Search for the cell housing the specified text and yield its (X, Y) center coordinate. 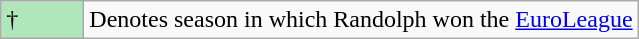
Denotes season in which Randolph won the EuroLeague (361, 20)
† (42, 20)
